Capture the cell that displays the provided text and extract its (x, y) central coordinate. 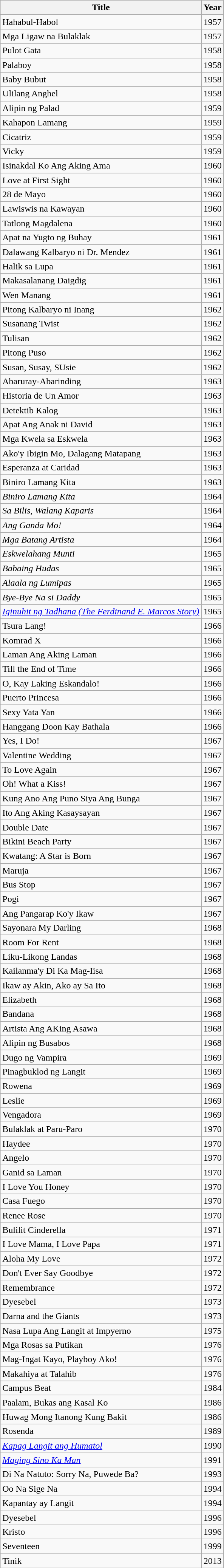
Renee Rose (101, 1215)
Aloha My Love (101, 1259)
Eskwelahang Munti (101, 554)
Sa Bilis, Walang Kaparis (101, 511)
Ako'y Ibigin Mo, Dalagang Matapang (101, 453)
Ulilang Anghel (101, 94)
Abaruray-Abarinding (101, 381)
Maruja (101, 870)
Isinakdal Ko Ang Aking Ama (101, 165)
Pinagbuklod ng Langit (101, 1072)
Makahiya at Talahib (101, 1374)
Mga Batang Artista (101, 540)
Vicky (101, 151)
Kahapon Lamang (101, 122)
Lawiswis na Kawayan (101, 209)
Ganid sa Laman (101, 1172)
1991 (212, 1460)
Sayonara My Darling (101, 928)
Hanggang Doon Kay Bathala (101, 727)
Babaing Hudas (101, 568)
1999 (212, 1546)
Huwag Mong Itanong Kung Bakit (101, 1417)
Valentine Wedding (101, 755)
Year (212, 8)
Paalam, Bukas ang Kasal Ko (101, 1403)
To Love Again (101, 770)
Kristo (101, 1532)
Laman Ang Aking Laman (101, 655)
Apat Ang Anak ni David (101, 425)
Nasa Lupa Ang Langit at Impyerno (101, 1330)
1975 (212, 1330)
I Love You Honey (101, 1187)
Makasalanang Daigdig (101, 281)
Ito Ang Aking Kasaysayan (101, 813)
Bulaklak at Paru-Paro (101, 1129)
Elizabeth (101, 1000)
Tulisan (101, 338)
I Love Mama, I Love Papa (101, 1244)
Puerto Princesa (101, 698)
Detektib Kalog (101, 410)
1993 (212, 1474)
Alaala ng Lumipas (101, 583)
Pitong Puso (101, 353)
Susan, Susay, SUsie (101, 367)
O, Kay Laking Eskandalo! (101, 683)
Dalawang Kalbaryo ni Dr. Mendez (101, 252)
Darna and the Giants (101, 1316)
Alipin ng Busabos (101, 1043)
Tinik (101, 1561)
Oo Na Sige Na (101, 1489)
Tsura Lang! (101, 626)
Maging Sino Ka Man (101, 1460)
Love at First Sight (101, 180)
Ikaw ay Akin, Ako ay Sa Ito (101, 985)
Komrad X (101, 640)
Pitong Kalbaryo ni Inang (101, 309)
Casa Fuego (101, 1201)
Don't Ever Say Goodbye (101, 1273)
Alipin ng Palad (101, 108)
Ang Ganda Mo! (101, 525)
Halik sa Lupa (101, 266)
Sexy Yata Yan (101, 712)
Title (101, 8)
Mga Kwela sa Eskwela (101, 439)
1990 (212, 1446)
Susanang Twist (101, 324)
Remembrance (101, 1287)
Cicatriz (101, 137)
Mga Rosas sa Putikan (101, 1345)
Leslie (101, 1101)
Palaboy (101, 65)
Angelo (101, 1158)
Bikini Beach Party (101, 841)
Bye-Bye Na si Daddy (101, 597)
Tatlong Magdalena (101, 223)
Kung Ano Ang Puno Siya Ang Bunga (101, 798)
Till the End of Time (101, 669)
Ang Pangarap Ko'y Ikaw (101, 914)
Bus Stop (101, 885)
Esperanza at Caridad (101, 468)
Campus Beat (101, 1388)
28 de Mayo (101, 195)
Bandana (101, 1014)
Di Na Natuto: Sorry Na, Puwede Ba? (101, 1474)
Room For Rent (101, 942)
Iginuhit ng Tadhana (The Ferdinand E. Marcos Story) (101, 611)
Haydee (101, 1144)
Kwatang: A Star is Born (101, 856)
Oh! What a Kiss! (101, 784)
Vengadora (101, 1115)
Bulilit Cinderella (101, 1230)
Apat na Yugto ng Buhay (101, 238)
Artista Ang AKing Asawa (101, 1028)
Mga Ligaw na Bulaklak (101, 36)
Kailanma'y Di Ka Mag-Iisa (101, 971)
Hahabul-Habol (101, 22)
1984 (212, 1388)
Rowena (101, 1086)
Kapag Langit ang Humatol (101, 1446)
Baby Bubut (101, 79)
Mag-Ingat Kayo, Playboy Ako! (101, 1359)
Historia de Un Amor (101, 396)
Pulot Gata (101, 51)
Double Date (101, 827)
Dugo ng Vampira (101, 1057)
Yes, I Do! (101, 741)
Pogi (101, 899)
Liku-Likong Landas (101, 957)
2013 (212, 1561)
1989 (212, 1431)
Rosenda (101, 1431)
Kapantay ay Langit (101, 1503)
Wen Manang (101, 295)
Seventeen (101, 1546)
